Provide the (X, Y) coordinate of the cell's center where the given text is located.  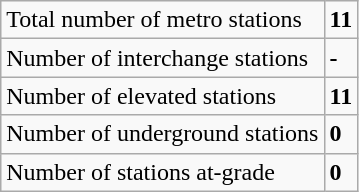
Total number of metro stations (162, 20)
Number of underground stations (162, 134)
Number of interchange stations (162, 58)
Number of elevated stations (162, 96)
Number of stations at-grade (162, 172)
- (341, 58)
